Capture the cell that displays the provided text and extract its (x, y) central coordinate. 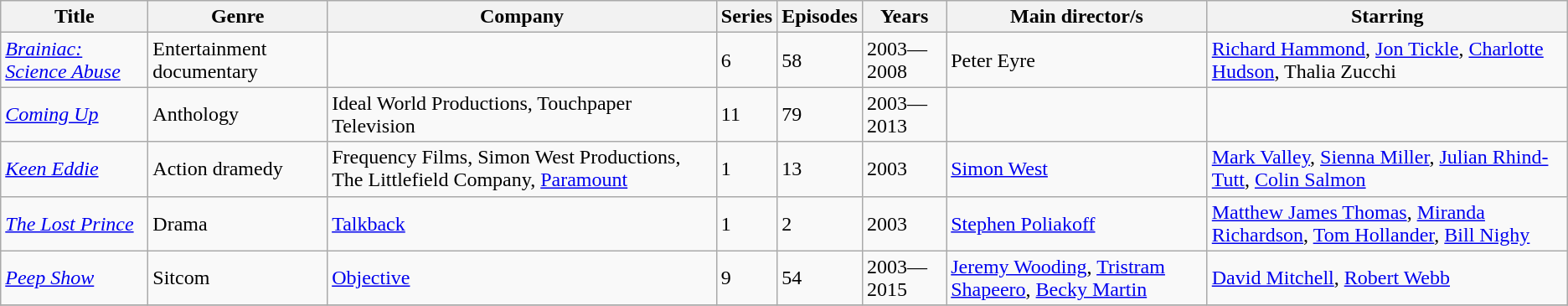
Series (746, 17)
Ideal World Productions, Touchpaper Television (523, 114)
Stephen Poliakoff (1077, 223)
54 (820, 278)
Company (523, 17)
Genre (238, 17)
2 (820, 223)
Main director/s (1077, 17)
58 (820, 60)
Sitcom (238, 278)
Mark Valley, Sienna Miller, Julian Rhind-Tutt, Colin Salmon (1387, 169)
79 (820, 114)
Title (75, 17)
David Mitchell, Robert Webb (1387, 278)
Richard Hammond, Jon Tickle, Charlotte Hudson, Thalia Zucchi (1387, 60)
Episodes (820, 17)
Objective (523, 278)
Entertainment documentary (238, 60)
Anthology (238, 114)
Action dramedy (238, 169)
9 (746, 278)
Frequency Films, Simon West Productions, The Littlefield Company, Paramount (523, 169)
Drama (238, 223)
Coming Up (75, 114)
Keen Eddie (75, 169)
2003—2015 (904, 278)
Peter Eyre (1077, 60)
13 (820, 169)
Years (904, 17)
Peep Show (75, 278)
6 (746, 60)
2003—2013 (904, 114)
Brainiac: Science Abuse (75, 60)
Simon West (1077, 169)
Jeremy Wooding, Tristram Shapeero, Becky Martin (1077, 278)
Talkback (523, 223)
11 (746, 114)
Starring (1387, 17)
Matthew James Thomas, Miranda Richardson, Tom Hollander, Bill Nighy (1387, 223)
The Lost Prince (75, 223)
2003—2008 (904, 60)
